Return the (X, Y) coordinate for the center point of the cell that contains the specified text.  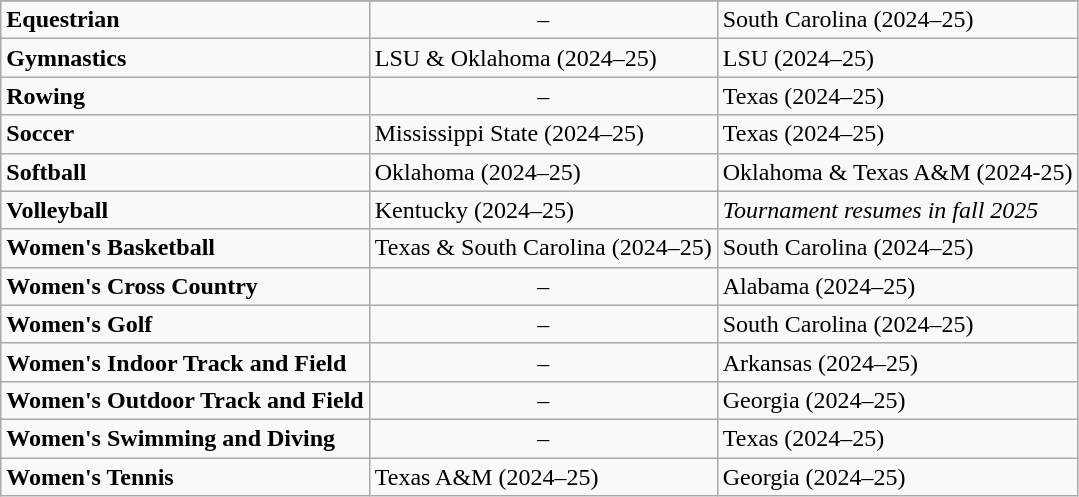
Rowing (185, 96)
LSU & Oklahoma (2024–25) (543, 58)
Women's Indoor Track and Field (185, 362)
Women's Outdoor Track and Field (185, 400)
Women's Cross Country (185, 286)
Gymnastics (185, 58)
Oklahoma & Texas A&M (2024-25) (898, 172)
Texas A&M (2024–25) (543, 477)
Women's Swimming and Diving (185, 438)
Softball (185, 172)
Equestrian (185, 20)
Women's Basketball (185, 248)
Kentucky (2024–25) (543, 210)
Texas & South Carolina (2024–25) (543, 248)
Alabama (2024–25) (898, 286)
Oklahoma (2024–25) (543, 172)
LSU (2024–25) (898, 58)
Mississippi State (2024–25) (543, 134)
Volleyball (185, 210)
Women's Tennis (185, 477)
Women's Golf (185, 324)
Tournament resumes in fall 2025 (898, 210)
Soccer (185, 134)
Arkansas (2024–25) (898, 362)
